Identify which cell holds the provided text, then report its (x, y) central coordinate. 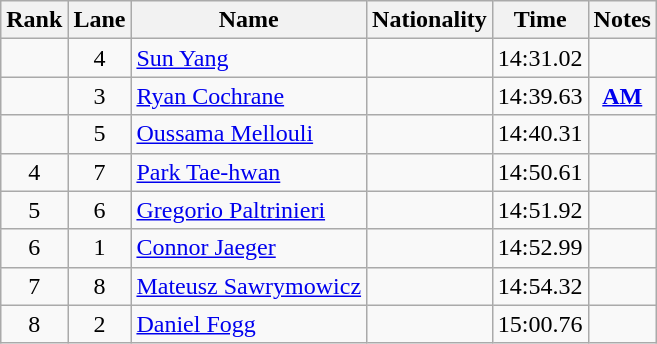
14:40.31 (540, 134)
Daniel Fogg (249, 324)
14:51.92 (540, 210)
14:54.32 (540, 286)
Mateusz Sawrymowicz (249, 286)
Park Tae-hwan (249, 172)
Rank (34, 20)
14:50.61 (540, 172)
Gregorio Paltrinieri (249, 210)
15:00.76 (540, 324)
AM (622, 96)
Nationality (430, 20)
Connor Jaeger (249, 248)
3 (100, 96)
Name (249, 20)
1 (100, 248)
14:31.02 (540, 58)
Time (540, 20)
14:52.99 (540, 248)
Lane (100, 20)
Sun Yang (249, 58)
Ryan Cochrane (249, 96)
Notes (622, 20)
2 (100, 324)
14:39.63 (540, 96)
Oussama Mellouli (249, 134)
